Extract the (X, Y) coordinate from the center of the cell holding the provided text.  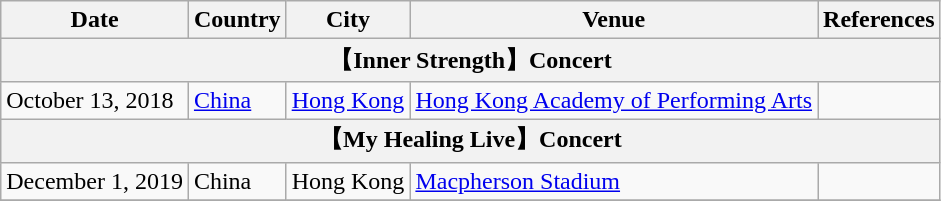
Country (237, 20)
December 1, 2019 (95, 181)
Macpherson Stadium (614, 181)
Date (95, 20)
【Inner Strength】Concert (470, 60)
【My Healing Live】Concert (470, 140)
Venue (614, 20)
October 13, 2018 (95, 100)
References (880, 20)
Hong Kong Academy of Performing Arts (614, 100)
City (348, 20)
